Find where the given text appears and provide that cell's center as (x, y) coordinate. 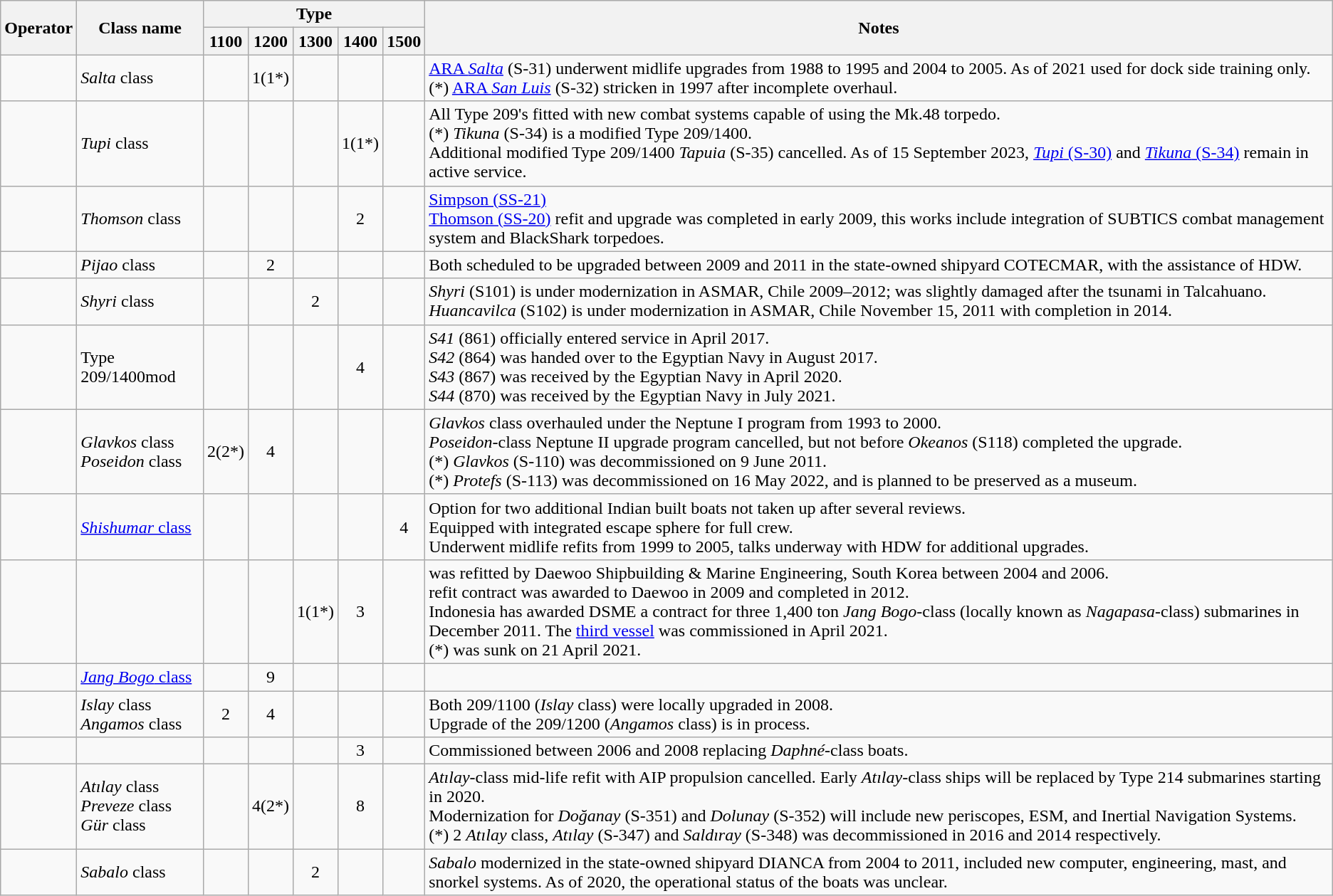
1300 (316, 41)
Shyri class (140, 302)
Glavkos classPoseidon class (140, 451)
2(2*) (225, 451)
Shishumar class (140, 527)
Type (313, 14)
1400 (360, 41)
Thomson class (140, 218)
1500 (404, 41)
Salta class (140, 78)
Sabalo class (140, 873)
1100 (225, 41)
Both scheduled to be upgraded between 2009 and 2011 in the state-owned shipyard COTECMAR, with the assistance of HDW. (879, 265)
Islay classAngamos class (140, 713)
4(2*) (271, 807)
1200 (271, 41)
Both 209/1100 (Islay class) were locally upgraded in 2008.Upgrade of the 209/1200 (Angamos class) is in process. (879, 713)
9 (271, 677)
8 (360, 807)
Type 209/1400mod (140, 367)
Operator (38, 28)
Tupi class (140, 144)
Commissioned between 2006 and 2008 replacing Daphné-class boats. (879, 751)
Class name (140, 28)
Jang Bogo class (140, 677)
Pijao class (140, 265)
Atılay classPreveze classGür class (140, 807)
Notes (879, 28)
